Detect which cell encompasses the target text, then output its [X, Y] center coordinate. 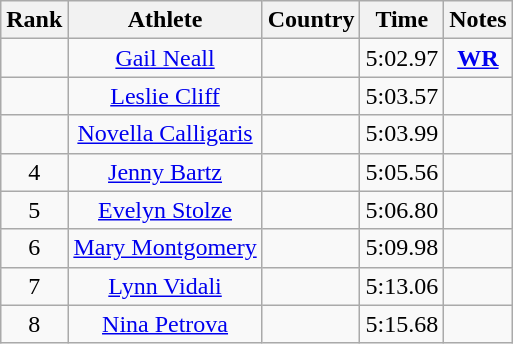
WR [478, 58]
5:03.99 [402, 134]
Jenny Bartz [165, 172]
Evelyn Stolze [165, 210]
5:15.68 [402, 324]
7 [34, 286]
Rank [34, 20]
5:03.57 [402, 96]
5:06.80 [402, 210]
Country [311, 20]
8 [34, 324]
4 [34, 172]
5:05.56 [402, 172]
Notes [478, 20]
Leslie Cliff [165, 96]
Gail Neall [165, 58]
5:13.06 [402, 286]
6 [34, 248]
Time [402, 20]
5 [34, 210]
Athlete [165, 20]
Novella Calligaris [165, 134]
5:09.98 [402, 248]
5:02.97 [402, 58]
Mary Montgomery [165, 248]
Lynn Vidali [165, 286]
Nina Petrova [165, 324]
